Return the [x, y] coordinate for the center point of the cell that contains the specified text.  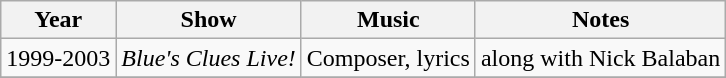
Composer, lyrics [388, 58]
1999-2003 [58, 58]
along with Nick Balaban [600, 58]
Notes [600, 20]
Music [388, 20]
Show [209, 20]
Blue's Clues Live! [209, 58]
Year [58, 20]
